Search for the cell housing the specified text and yield its [X, Y] center coordinate. 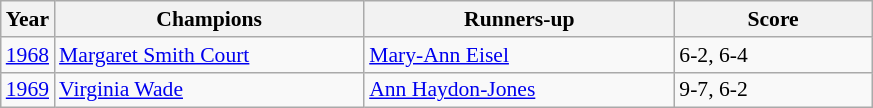
Ann Haydon-Jones [519, 90]
1968 [28, 55]
Mary-Ann Eisel [519, 55]
Score [773, 19]
1969 [28, 90]
Margaret Smith Court [209, 55]
Virginia Wade [209, 90]
9-7, 6-2 [773, 90]
6-2, 6-4 [773, 55]
Year [28, 19]
Champions [209, 19]
Runners-up [519, 19]
